Determine the [x, y] coordinate at the center of the cell enclosing the given text.  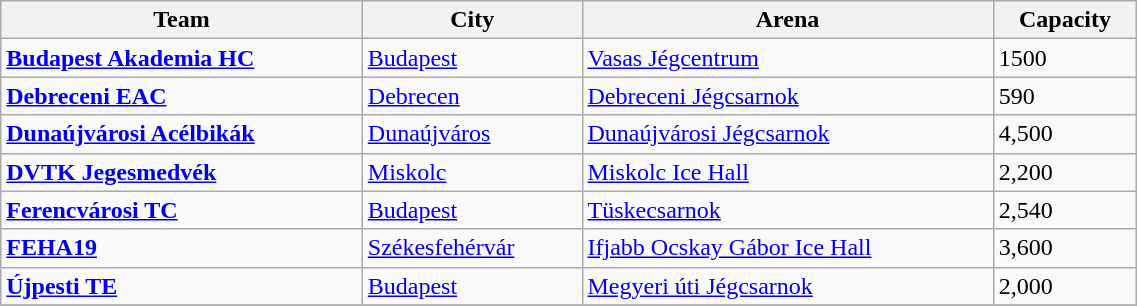
Megyeri úti Jégcsarnok [788, 286]
Debrecen [472, 96]
2,200 [1065, 172]
Újpesti TE [182, 286]
Dunaújvárosi Acélbikák [182, 134]
FEHA19 [182, 248]
3,600 [1065, 248]
Tüskecsarnok [788, 210]
2,540 [1065, 210]
Dunaújvárosi Jégcsarnok [788, 134]
2,000 [1065, 286]
1500 [1065, 58]
4,500 [1065, 134]
Debreceni Jégcsarnok [788, 96]
Dunaújváros [472, 134]
Team [182, 20]
Budapest Akademia HC [182, 58]
Székesfehérvár [472, 248]
Ferencvárosi TC [182, 210]
590 [1065, 96]
DVTK Jegesmedvék [182, 172]
Debreceni EAC [182, 96]
Vasas Jégcentrum [788, 58]
Ifjabb Ocskay Gábor Ice Hall [788, 248]
Capacity [1065, 20]
City [472, 20]
Miskolc [472, 172]
Miskolc Ice Hall [788, 172]
Arena [788, 20]
